Search for the cell housing the specified text and yield its (X, Y) center coordinate. 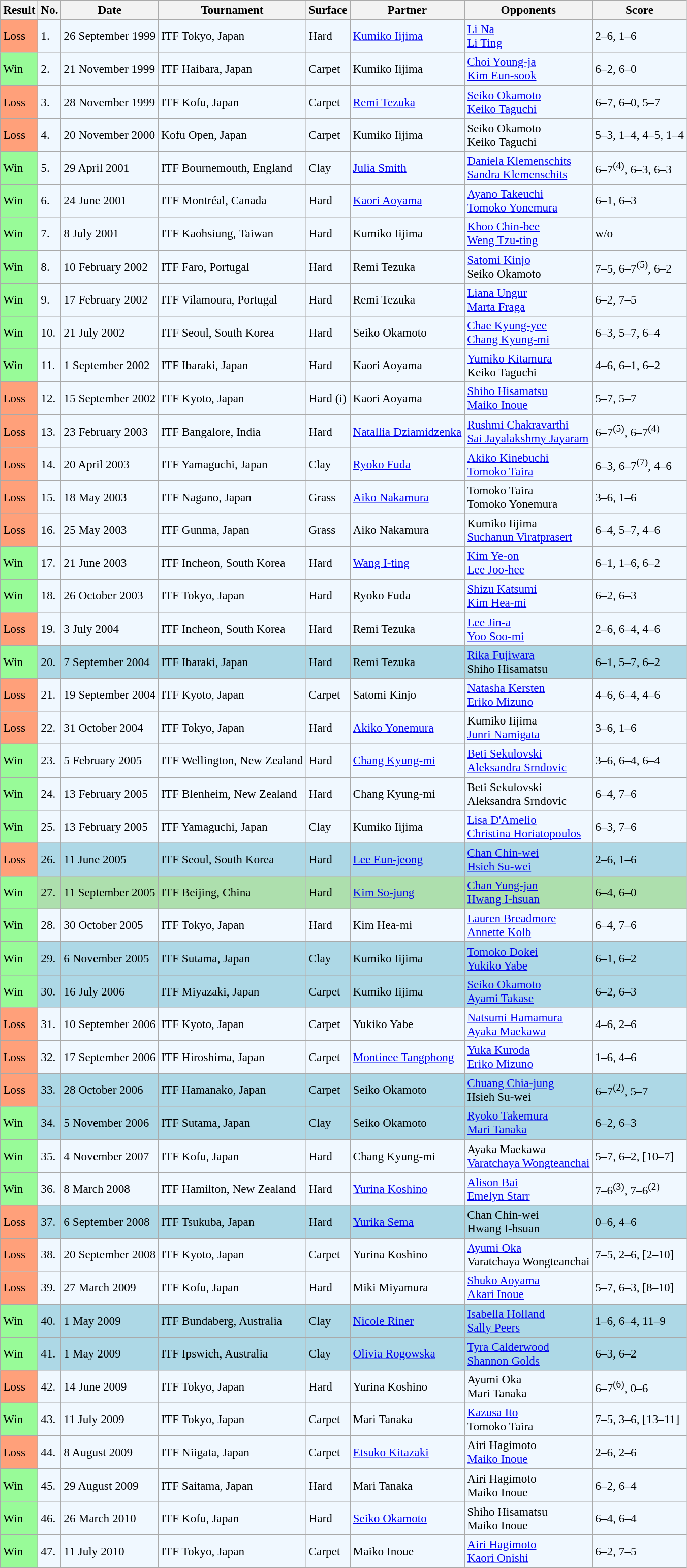
4–6, 6–1, 6–2 (639, 365)
6–1, 1–6, 6–2 (639, 563)
12. (50, 399)
Olivia Rogowska (408, 1353)
6–4, 6–0 (639, 892)
Kumiko Iijima Suchanun Viratprasert (528, 530)
30 October 2005 (110, 925)
8. (50, 266)
34. (50, 1123)
Ayaka Maekawa Varatchaya Wongteanchai (528, 1156)
43. (50, 1420)
Seiko Okamoto Ayami Takase (528, 991)
18. (50, 596)
19 September 2004 (110, 695)
Hard (i) (328, 399)
ITF Bundaberg, Australia (232, 1321)
41. (50, 1353)
5–7, 6–2, [10–7] (639, 1156)
6–7(4), 6–3, 6–3 (639, 168)
25. (50, 827)
10. (50, 333)
47. (50, 1551)
Liana Ungur Marta Fraga (528, 299)
6. (50, 200)
4 November 2007 (110, 1156)
7–5, 3–6, [13–11] (639, 1420)
36. (50, 1189)
6 November 2005 (110, 958)
16. (50, 530)
Miki Miyamura (408, 1287)
Isabella Holland Sally Peers (528, 1321)
8 July 2001 (110, 234)
Li Na Li Ting (528, 36)
8 March 2008 (110, 1189)
6–1, 6–3 (639, 200)
w/o (639, 234)
6–7, 6–0, 5–7 (639, 102)
7 September 2004 (110, 662)
26 October 2003 (110, 596)
17 February 2002 (110, 299)
23. (50, 761)
Chan Chin-wei Hsieh Su-wei (528, 859)
6–7(6), 0–6 (639, 1386)
Ryoko Takemura Mari Tanaka (528, 1123)
6–7(5), 6–7(4) (639, 431)
Kim Ye-on Lee Joo-hee (528, 563)
21 November 1999 (110, 69)
11 July 2010 (110, 1551)
Satomi Kinjo (408, 695)
38. (50, 1255)
Partner (408, 10)
24 June 2001 (110, 200)
26 September 1999 (110, 36)
20. (50, 662)
40. (50, 1321)
32. (50, 1057)
ITF Niigata, Japan (232, 1452)
Kim So-jung (408, 892)
11. (50, 365)
20 September 2008 (110, 1255)
21. (50, 695)
3. (50, 102)
14 June 2009 (110, 1386)
5. (50, 168)
28 October 2006 (110, 1090)
21 July 2002 (110, 333)
14. (50, 464)
Tomoko Dokei Yukiko Yabe (528, 958)
35. (50, 1156)
Ayumi Oka Varatchaya Wongteanchai (528, 1255)
Etsuko Kitazaki (408, 1452)
Shuko Aoyama Akari Inoue (528, 1287)
31. (50, 1024)
Score (639, 10)
Natsumi Hamamura Ayaka Maekawa (528, 1024)
Lee Jin-a Yoo Soo-mi (528, 628)
28 November 1999 (110, 102)
4–6, 6–4, 4–6 (639, 695)
6–3, 7–6 (639, 827)
Chan Chin-wei Hwang I-hsuan (528, 1221)
26 March 2010 (110, 1518)
4. (50, 134)
1–6, 4–6 (639, 1057)
46. (50, 1518)
25 May 2003 (110, 530)
10 February 2002 (110, 266)
ITF Vilamoura, Portugal (232, 299)
ITF Hiroshima, Japan (232, 1057)
ITF Haibara, Japan (232, 69)
15 September 2002 (110, 399)
6–4, 6–4 (639, 1518)
2–6, 6–4, 4–6 (639, 628)
39. (50, 1287)
Airi Hagimoto Kaori Onishi (528, 1551)
6–2, 6–4 (639, 1485)
1. (50, 36)
Daniela Klemenschits Sandra Klemenschits (528, 168)
15. (50, 497)
6–3, 6–7(7), 4–6 (639, 464)
2–6, 2–6 (639, 1452)
11 September 2005 (110, 892)
23 February 2003 (110, 431)
5 February 2005 (110, 761)
6–3, 6–2 (639, 1353)
Ayano Takeuchi Tomoko Yonemura (528, 200)
Nicole Riner (408, 1321)
1 September 2002 (110, 365)
Kim Hea-mi (408, 925)
Satomi Kinjo Seiko Okamoto (528, 266)
Date (110, 10)
6–3, 5–7, 6–4 (639, 333)
6–4, 5–7, 4–6 (639, 530)
2. (50, 69)
Akiko Yonemura (408, 727)
Kofu Open, Japan (232, 134)
No. (50, 10)
ITF Miyazaki, Japan (232, 991)
Maiko Inoue (408, 1551)
ITF Montréal, Canada (232, 200)
1–6, 6–4, 11–9 (639, 1321)
Ayumi Oka Mari Tanaka (528, 1386)
ITF Beijing, China (232, 892)
Julia Smith (408, 168)
31 October 2004 (110, 727)
5–7, 5–7 (639, 399)
ITF Faro, Portugal (232, 266)
7–5, 2–6, [2–10] (639, 1255)
ITF Blenheim, New Zealand (232, 793)
Kazusa Ito Tomoko Taira (528, 1420)
Tyra Calderwood Shannon Golds (528, 1353)
ITF Bangalore, India (232, 431)
9. (50, 299)
ITF Ipswich, Australia (232, 1353)
Yukiko Yabe (408, 1024)
18 May 2003 (110, 497)
17. (50, 563)
4–6, 2–6 (639, 1024)
37. (50, 1221)
ITF Hamilton, New Zealand (232, 1189)
6–1, 5–7, 6–2 (639, 662)
Chae Kyung-yee Chang Kyung-mi (528, 333)
44. (50, 1452)
Yurika Sema (408, 1221)
Montinee Tangphong (408, 1057)
10 September 2006 (110, 1024)
ITF Kaohsiung, Taiwan (232, 234)
ITF Gunma, Japan (232, 530)
8 August 2009 (110, 1452)
Tournament (232, 10)
22. (50, 727)
45. (50, 1485)
11 June 2005 (110, 859)
Rika Fujiwara Shiho Hisamatsu (528, 662)
28. (50, 925)
Tomoko Taira Tomoko Yonemura (528, 497)
5 November 2006 (110, 1123)
7–6(3), 7–6(2) (639, 1189)
26. (50, 859)
27 March 2009 (110, 1287)
Yumiko Kitamura Keiko Taguchi (528, 365)
Natasha Kersten Eriko Mizuno (528, 695)
29 August 2009 (110, 1485)
7. (50, 234)
Result (19, 10)
ITF Tsukuba, Japan (232, 1221)
6–7(2), 5–7 (639, 1090)
20 April 2003 (110, 464)
6–2, 6–0 (639, 69)
Natallia Dziamidzenka (408, 431)
16 July 2006 (110, 991)
Akiko Kinebuchi Tomoko Taira (528, 464)
0–6, 4–6 (639, 1221)
20 November 2000 (110, 134)
11 July 2009 (110, 1420)
6–1, 6–2 (639, 958)
19. (50, 628)
3 July 2004 (110, 628)
Choi Young-ja Kim Eun-sook (528, 69)
Shizu Katsumi Kim Hea-mi (528, 596)
ITF Wellington, New Zealand (232, 761)
6 September 2008 (110, 1221)
17 September 2006 (110, 1057)
Opponents (528, 10)
Rushmi Chakravarthi Sai Jayalakshmy Jayaram (528, 431)
Chan Yung-jan Hwang I-hsuan (528, 892)
30. (50, 991)
ITF Nagano, Japan (232, 497)
27. (50, 892)
5–3, 1–4, 4–5, 1–4 (639, 134)
21 June 2003 (110, 563)
Lauren Breadmore Annette Kolb (528, 925)
Surface (328, 10)
ITF Bournemouth, England (232, 168)
13. (50, 431)
5–7, 6–3, [8–10] (639, 1287)
29 April 2001 (110, 168)
Khoo Chin-bee Weng Tzu-ting (528, 234)
Lee Eun-jeong (408, 859)
Lisa D'Amelio Christina Horiatopoulos (528, 827)
Kumiko Iijima Junri Namigata (528, 727)
ITF Saitama, Japan (232, 1485)
42. (50, 1386)
29. (50, 958)
33. (50, 1090)
ITF Hamanako, Japan (232, 1090)
Chuang Chia-jung Hsieh Su-wei (528, 1090)
3–6, 6–4, 6–4 (639, 761)
Wang I-ting (408, 563)
Alison Bai Emelyn Starr (528, 1189)
24. (50, 793)
7–5, 6–7(5), 6–2 (639, 266)
Yuka Kuroda Eriko Mizuno (528, 1057)
